From the cell containing the given text, extract its center point as (X, Y) coordinate. 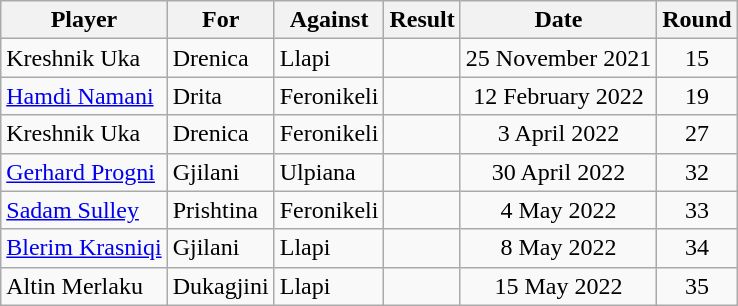
35 (697, 286)
25 November 2021 (558, 58)
Dukagjini (220, 286)
Player (84, 20)
27 (697, 134)
Hamdi Namani (84, 96)
For (220, 20)
Result (422, 20)
Drita (220, 96)
19 (697, 96)
4 May 2022 (558, 210)
32 (697, 172)
Altin Merlaku (84, 286)
33 (697, 210)
15 May 2022 (558, 286)
3 April 2022 (558, 134)
Against (329, 20)
8 May 2022 (558, 248)
15 (697, 58)
Ulpiana (329, 172)
Blerim Krasniqi (84, 248)
Round (697, 20)
30 April 2022 (558, 172)
Sadam Sulley (84, 210)
Prishtina (220, 210)
Gerhard Progni (84, 172)
12 February 2022 (558, 96)
Date (558, 20)
34 (697, 248)
